For the text-containing cell, return its midpoint in (X, Y) coordinate format. 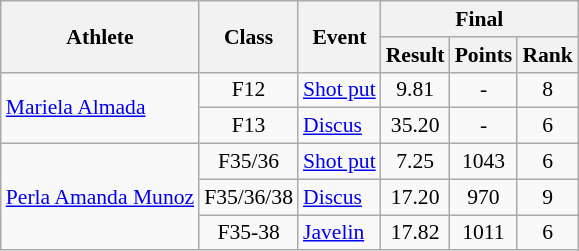
F35/36 (248, 162)
8 (548, 90)
17.82 (416, 233)
Mariela Almada (100, 108)
F35/36/38 (248, 197)
7.25 (416, 162)
F13 (248, 126)
1043 (484, 162)
Rank (548, 55)
Result (416, 55)
Javelin (340, 233)
Athlete (100, 36)
9.81 (416, 90)
970 (484, 197)
Class (248, 36)
Event (340, 36)
Points (484, 55)
17.20 (416, 197)
1011 (484, 233)
F12 (248, 90)
Final (480, 19)
35.20 (416, 126)
9 (548, 197)
Perla Amanda Munoz (100, 198)
F35-38 (248, 233)
